Pinpoint the cell where the given text exists, returning its [X, Y] midpoint coordinate. 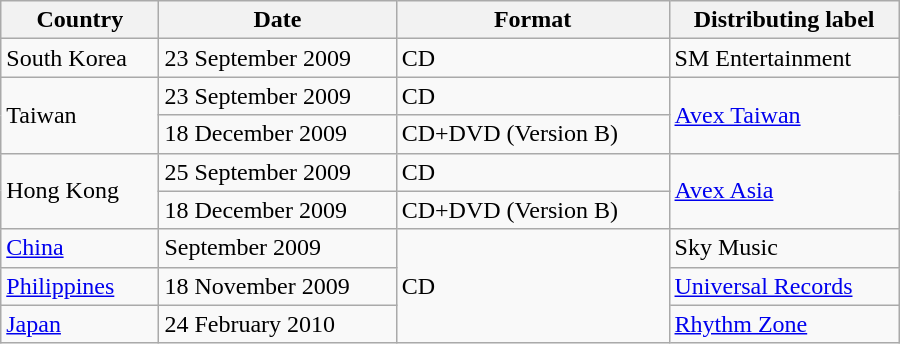
Avex Taiwan [784, 115]
China [80, 248]
South Korea [80, 58]
24 February 2010 [278, 324]
Universal Records [784, 286]
Philippines [80, 286]
SM Entertainment [784, 58]
Country [80, 20]
Format [532, 20]
September 2009 [278, 248]
Rhythm Zone [784, 324]
Avex Asia [784, 191]
18 November 2009 [278, 286]
Distributing label [784, 20]
Hong Kong [80, 191]
Taiwan [80, 115]
Sky Music [784, 248]
25 September 2009 [278, 172]
Japan [80, 324]
Date [278, 20]
